Search for the cell housing the specified text and yield its (X, Y) center coordinate. 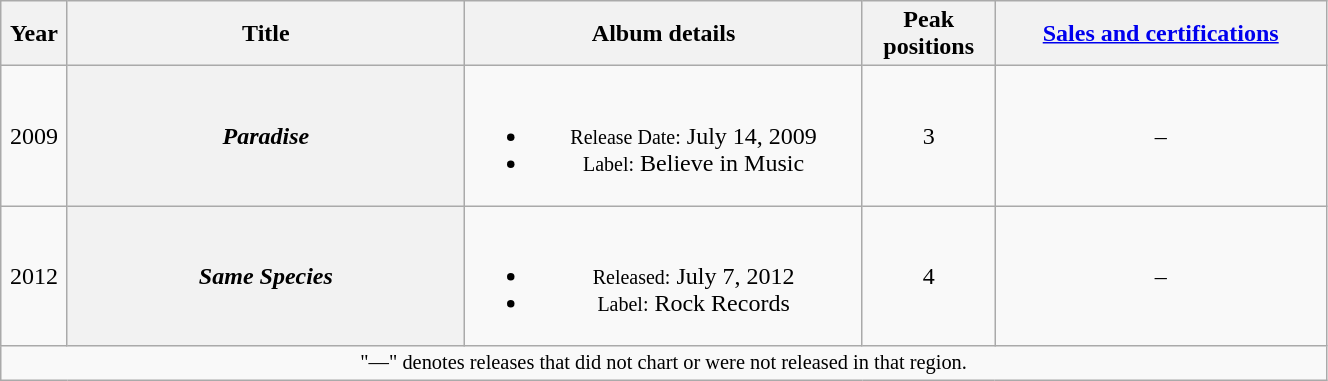
Paradise (266, 136)
3 (928, 136)
Album details (664, 34)
Same Species (266, 276)
4 (928, 276)
"—" denotes releases that did not chart or were not released in that region. (664, 363)
Title (266, 34)
Year (34, 34)
Released: July 7, 2012Label: Rock Records (664, 276)
2012 (34, 276)
Peakpositions (928, 34)
Sales and certifications (1160, 34)
2009 (34, 136)
Release Date: July 14, 2009Label: Believe in Music (664, 136)
